Search for the cell housing the specified text and yield its [x, y] center coordinate. 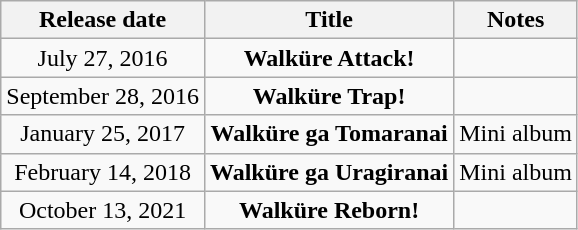
July 27, 2016 [103, 58]
Walküre ga Tomaranai [328, 134]
Walküre ga Uragiranai [328, 172]
September 28, 2016 [103, 96]
October 13, 2021 [103, 210]
Notes [516, 20]
Walküre Reborn! [328, 210]
January 25, 2017 [103, 134]
Release date [103, 20]
Walküre Trap! [328, 96]
February 14, 2018 [103, 172]
Walküre Attack! [328, 58]
Title [328, 20]
